Pinpoint the cell where the given text exists, returning its [x, y] midpoint coordinate. 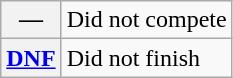
— [31, 20]
Did not compete [146, 20]
Did not finish [146, 58]
DNF [31, 58]
